Search for the cell housing the specified text and yield its (X, Y) center coordinate. 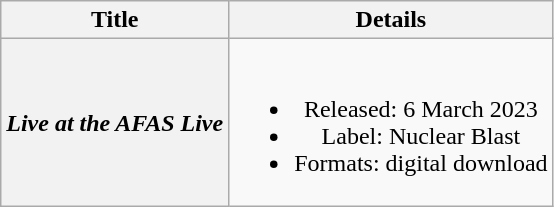
Title (115, 20)
Released: 6 March 2023Label: Nuclear BlastFormats: digital download (391, 122)
Details (391, 20)
Live at the AFAS Live (115, 122)
